Capture the cell that displays the provided text and extract its [X, Y] central coordinate. 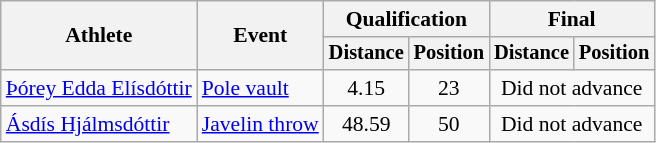
Pole vault [260, 88]
50 [449, 124]
23 [449, 88]
Þórey Edda Elísdóttir [99, 88]
Javelin throw [260, 124]
Final [572, 19]
48.59 [366, 124]
Ásdís Hjálmsdóttir [99, 124]
Athlete [99, 36]
Qualification [406, 19]
Event [260, 36]
4.15 [366, 88]
